Identify which cell holds the provided text, then report its (X, Y) central coordinate. 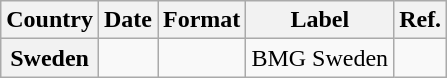
Country (50, 20)
Date (128, 20)
Format (202, 20)
Sweden (50, 58)
Label (320, 20)
BMG Sweden (320, 58)
Ref. (420, 20)
